Scan for the cell matching the given text and deliver its (X, Y) coordinate at center. 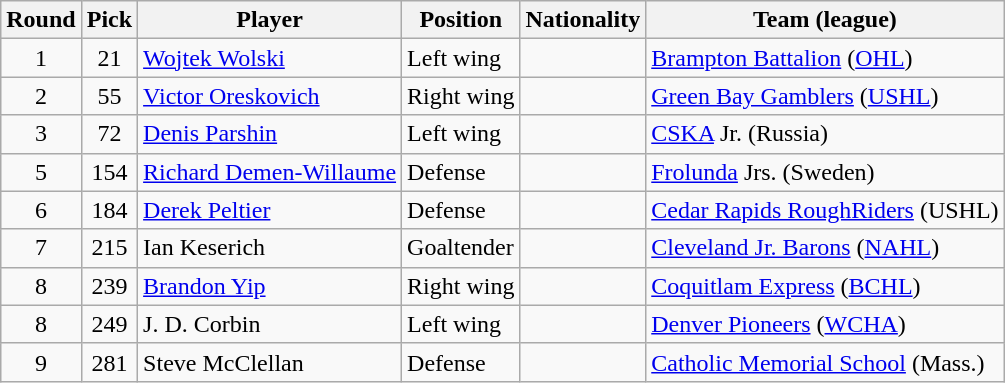
215 (109, 248)
J. D. Corbin (270, 324)
Brampton Battalion (OHL) (825, 58)
Denver Pioneers (WCHA) (825, 324)
154 (109, 172)
Green Bay Gamblers (USHL) (825, 96)
5 (41, 172)
72 (109, 134)
CSKA Jr. (Russia) (825, 134)
Goaltender (461, 248)
184 (109, 210)
Player (270, 20)
Position (461, 20)
Brandon Yip (270, 286)
Nationality (583, 20)
Victor Oreskovich (270, 96)
Wojtek Wolski (270, 58)
Richard Demen-Willaume (270, 172)
Denis Parshin (270, 134)
1 (41, 58)
6 (41, 210)
7 (41, 248)
Cleveland Jr. Barons (NAHL) (825, 248)
Frolunda Jrs. (Sweden) (825, 172)
Catholic Memorial School (Mass.) (825, 362)
55 (109, 96)
2 (41, 96)
Cedar Rapids RoughRiders (USHL) (825, 210)
3 (41, 134)
281 (109, 362)
9 (41, 362)
Derek Peltier (270, 210)
249 (109, 324)
Round (41, 20)
Ian Keserich (270, 248)
Pick (109, 20)
239 (109, 286)
21 (109, 58)
Team (league) (825, 20)
Steve McClellan (270, 362)
Coquitlam Express (BCHL) (825, 286)
